Capture the cell that displays the provided text and extract its (x, y) central coordinate. 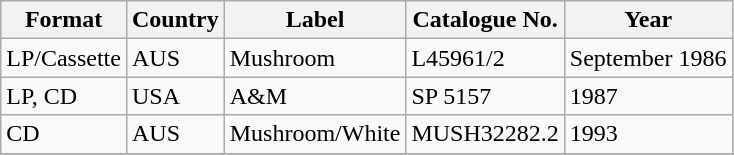
LP, CD (64, 96)
Country (175, 20)
CD (64, 134)
L45961/2 (485, 58)
1987 (648, 96)
MUSH32282.2 (485, 134)
Format (64, 20)
Catalogue No. (485, 20)
Mushroom (315, 58)
Label (315, 20)
September 1986 (648, 58)
Year (648, 20)
A&M (315, 96)
LP/Cassette (64, 58)
Mushroom/White (315, 134)
1993 (648, 134)
SP 5157 (485, 96)
USA (175, 96)
